Determine the (X, Y) coordinate at the center of the cell enclosing the given text.  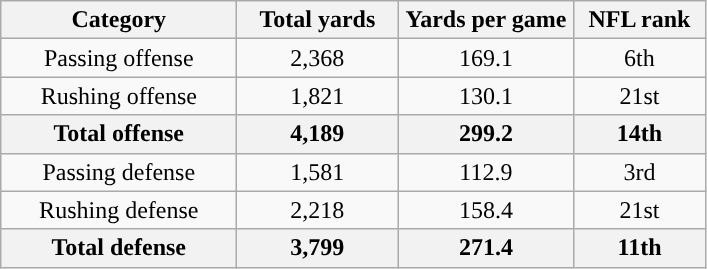
11th (640, 248)
1,581 (318, 172)
1,821 (318, 96)
2,218 (318, 210)
158.4 (486, 210)
Rushing defense (119, 210)
Total offense (119, 134)
Passing defense (119, 172)
Passing offense (119, 58)
271.4 (486, 248)
130.1 (486, 96)
Yards per game (486, 20)
NFL rank (640, 20)
3,799 (318, 248)
Total yards (318, 20)
14th (640, 134)
Rushing offense (119, 96)
112.9 (486, 172)
Category (119, 20)
299.2 (486, 134)
169.1 (486, 58)
3rd (640, 172)
6th (640, 58)
2,368 (318, 58)
Total defense (119, 248)
4,189 (318, 134)
